Return (x, y) of the center of cell containing provided text 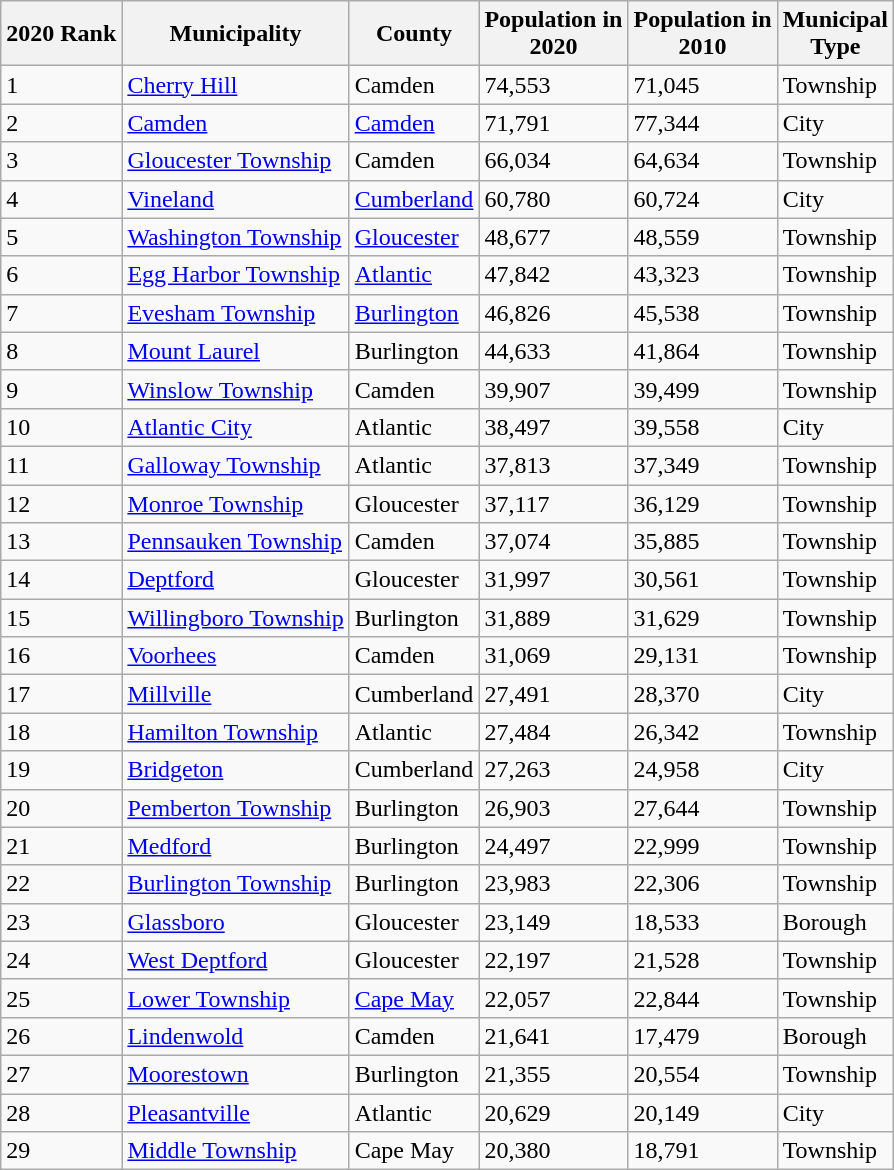
24,497 (554, 846)
60,724 (702, 199)
26,903 (554, 808)
45,538 (702, 313)
39,907 (554, 389)
Monroe Township (236, 503)
30,561 (702, 580)
3 (62, 161)
Lower Township (236, 998)
12 (62, 503)
11 (62, 465)
Evesham Township (236, 313)
37,074 (554, 542)
64,634 (702, 161)
31,069 (554, 656)
18,791 (702, 1151)
77,344 (702, 123)
Vineland (236, 199)
27 (62, 1074)
Medford (236, 846)
County (414, 34)
Pleasantville (236, 1113)
26 (62, 1036)
31,889 (554, 618)
46,826 (554, 313)
29,131 (702, 656)
Deptford (236, 580)
71,045 (702, 85)
Atlantic City (236, 427)
15 (62, 618)
27,484 (554, 732)
Voorhees (236, 656)
47,842 (554, 275)
6 (62, 275)
MunicipalType (835, 34)
17,479 (702, 1036)
8 (62, 351)
Bridgeton (236, 770)
Pemberton Township (236, 808)
21,355 (554, 1074)
22,057 (554, 998)
18 (62, 732)
Winslow Township (236, 389)
Galloway Township (236, 465)
2020 Rank (62, 34)
27,263 (554, 770)
37,117 (554, 503)
Washington Township (236, 237)
39,558 (702, 427)
25 (62, 998)
38,497 (554, 427)
Burlington Township (236, 884)
West Deptford (236, 960)
23,983 (554, 884)
39,499 (702, 389)
20 (62, 808)
Willingboro Township (236, 618)
22,999 (702, 846)
22 (62, 884)
18,533 (702, 922)
Middle Township (236, 1151)
19 (62, 770)
Egg Harbor Township (236, 275)
37,349 (702, 465)
27,644 (702, 808)
60,780 (554, 199)
21 (62, 846)
13 (62, 542)
20,554 (702, 1074)
Hamilton Township (236, 732)
2 (62, 123)
22,197 (554, 960)
24,958 (702, 770)
14 (62, 580)
5 (62, 237)
48,677 (554, 237)
36,129 (702, 503)
Mount Laurel (236, 351)
26,342 (702, 732)
Cherry Hill (236, 85)
27,491 (554, 694)
74,553 (554, 85)
22,844 (702, 998)
10 (62, 427)
Population in2020 (554, 34)
Municipality (236, 34)
Pennsauken Township (236, 542)
35,885 (702, 542)
Population in2010 (702, 34)
20,149 (702, 1113)
21,528 (702, 960)
28,370 (702, 694)
4 (62, 199)
23,149 (554, 922)
29 (62, 1151)
43,323 (702, 275)
71,791 (554, 123)
9 (62, 389)
Glassboro (236, 922)
31,997 (554, 580)
37,813 (554, 465)
Lindenwold (236, 1036)
Millville (236, 694)
24 (62, 960)
22,306 (702, 884)
17 (62, 694)
20,629 (554, 1113)
31,629 (702, 618)
Moorestown (236, 1074)
48,559 (702, 237)
23 (62, 922)
7 (62, 313)
44,633 (554, 351)
1 (62, 85)
16 (62, 656)
21,641 (554, 1036)
28 (62, 1113)
66,034 (554, 161)
41,864 (702, 351)
20,380 (554, 1151)
Gloucester Township (236, 161)
